Output the (x, y) coordinate of the center of the cell containing the given text.  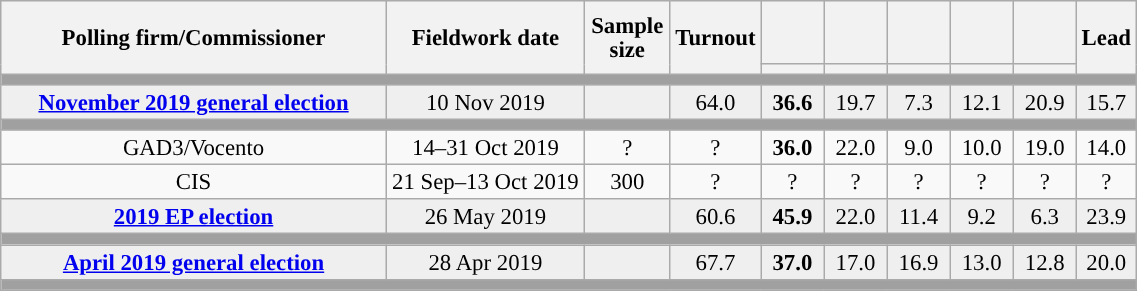
10.0 (982, 148)
20.0 (1106, 262)
7.3 (918, 102)
37.0 (792, 262)
CIS (194, 182)
64.0 (716, 102)
GAD3/Vocento (194, 148)
300 (627, 182)
November 2019 general election (194, 102)
Turnout (716, 38)
60.6 (716, 218)
Lead (1106, 38)
20.9 (1044, 102)
16.9 (918, 262)
13.0 (982, 262)
23.9 (1106, 218)
36.6 (792, 102)
36.0 (792, 148)
Sample size (627, 38)
14–31 Oct 2019 (485, 148)
April 2019 general election (194, 262)
28 Apr 2019 (485, 262)
11.4 (918, 218)
12.8 (1044, 262)
26 May 2019 (485, 218)
45.9 (792, 218)
2019 EP election (194, 218)
67.7 (716, 262)
9.0 (918, 148)
6.3 (1044, 218)
17.0 (856, 262)
15.7 (1106, 102)
19.7 (856, 102)
Polling firm/Commissioner (194, 38)
9.2 (982, 218)
19.0 (1044, 148)
21 Sep–13 Oct 2019 (485, 182)
10 Nov 2019 (485, 102)
Fieldwork date (485, 38)
14.0 (1106, 148)
12.1 (982, 102)
